Determine the (X, Y) coordinate at the center of the cell enclosing the given text.  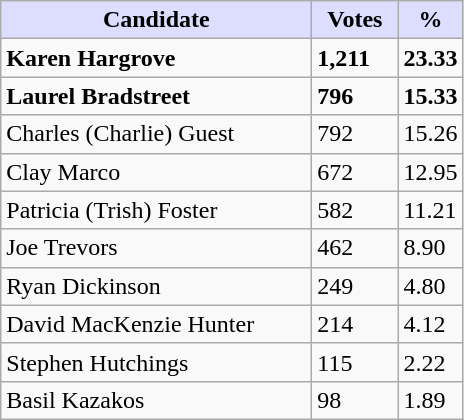
582 (355, 210)
796 (355, 96)
1,211 (355, 58)
David MacKenzie Hunter (156, 324)
Votes (355, 20)
15.26 (430, 134)
98 (355, 400)
115 (355, 362)
15.33 (430, 96)
Charles (Charlie) Guest (156, 134)
12.95 (430, 172)
Joe Trevors (156, 248)
4.12 (430, 324)
Ryan Dickinson (156, 286)
Clay Marco (156, 172)
792 (355, 134)
462 (355, 248)
% (430, 20)
Basil Kazakos (156, 400)
Laurel Bradstreet (156, 96)
Candidate (156, 20)
2.22 (430, 362)
Patricia (Trish) Foster (156, 210)
214 (355, 324)
Karen Hargrove (156, 58)
8.90 (430, 248)
672 (355, 172)
23.33 (430, 58)
249 (355, 286)
1.89 (430, 400)
4.80 (430, 286)
Stephen Hutchings (156, 362)
11.21 (430, 210)
